Scan for the cell matching the given text and deliver its [X, Y] coordinate at center. 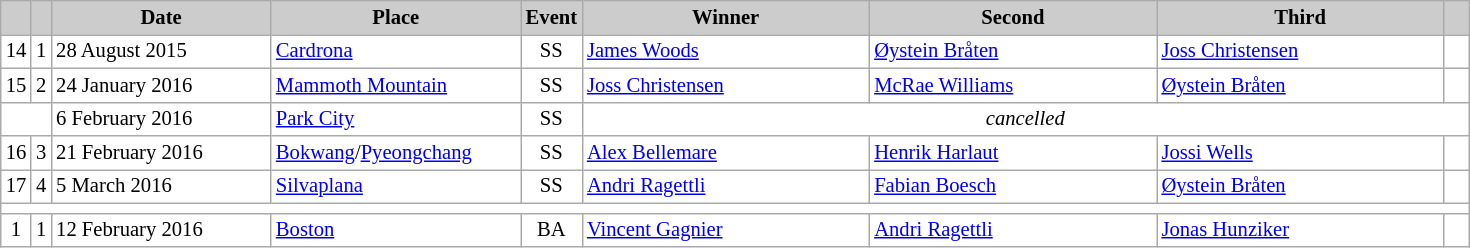
Boston [396, 230]
Fabian Boesch [1012, 186]
5 March 2016 [161, 186]
Event [552, 17]
McRae Williams [1012, 85]
Cardrona [396, 51]
Vincent Gagnier [726, 230]
Henrik Harlaut [1012, 153]
Place [396, 17]
BA [552, 230]
2 [41, 85]
4 [41, 186]
Winner [726, 17]
Mammoth Mountain [396, 85]
cancelled [1025, 119]
Third [1300, 17]
3 [41, 153]
17 [16, 186]
24 January 2016 [161, 85]
Bokwang/Pyeongchang [396, 153]
Second [1012, 17]
16 [16, 153]
Jonas Hunziker [1300, 230]
15 [16, 85]
6 February 2016 [161, 119]
28 August 2015 [161, 51]
14 [16, 51]
Date [161, 17]
Jossi Wells [1300, 153]
21 February 2016 [161, 153]
Alex Bellemare [726, 153]
James Woods [726, 51]
12 February 2016 [161, 230]
Park City [396, 119]
Silvaplana [396, 186]
